Output the (x, y) coordinate of the center of the cell containing the given text.  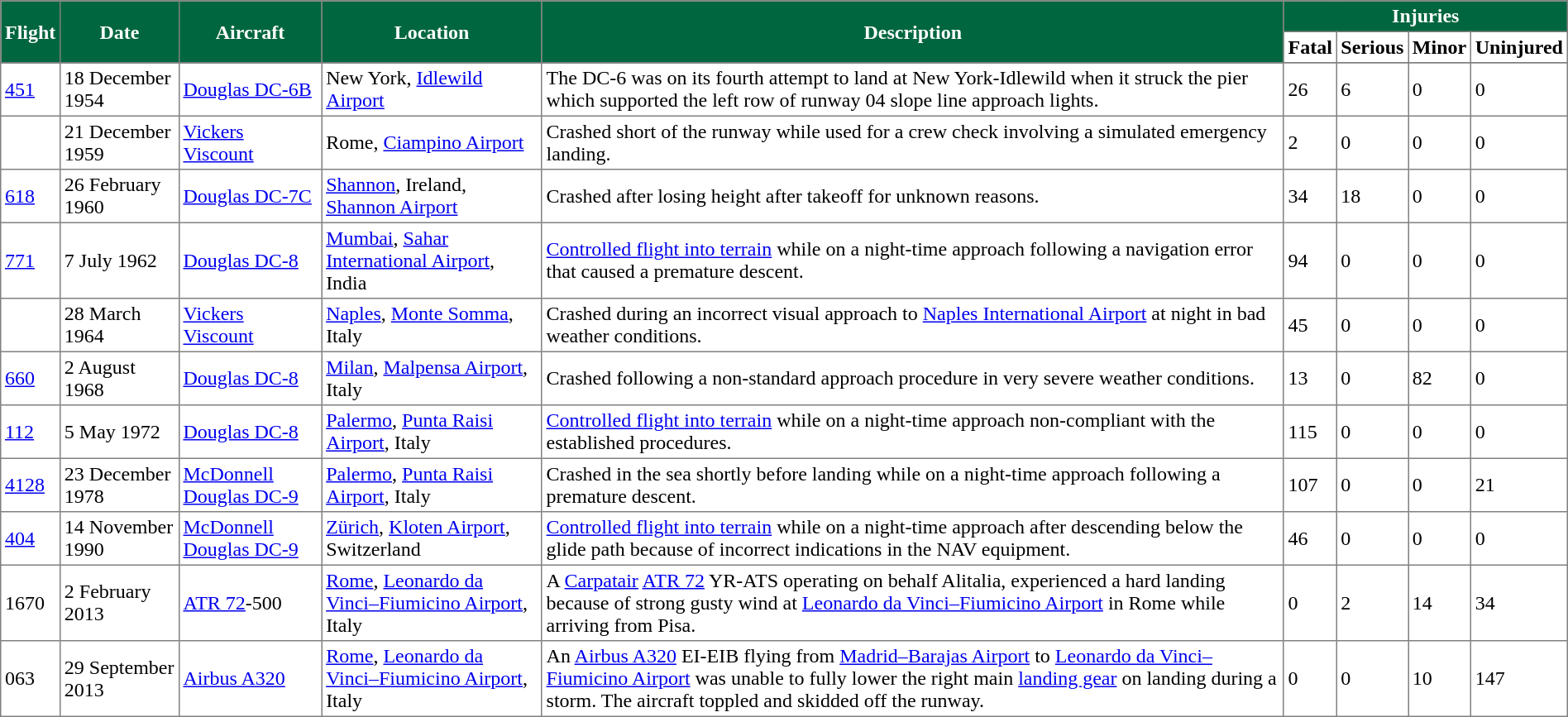
107 (1310, 485)
26 February 1960 (120, 196)
Aircraft (250, 31)
28 March 1964 (120, 325)
618 (31, 196)
Uninjured (1518, 47)
147 (1518, 679)
Douglas DC-6B (250, 89)
Naples, Monte Somma, Italy (432, 325)
21 (1518, 485)
451 (31, 89)
Flight (31, 31)
5 May 1972 (120, 432)
Crashed short of the runway while used for a crew check involving a simulated emergency landing. (913, 142)
7 July 1962 (120, 261)
Milan, Malpensa Airport, Italy (432, 378)
063 (31, 679)
Rome, Ciampino Airport (432, 142)
Minor (1440, 47)
Zürich, Kloten Airport, Switzerland (432, 538)
Crashed following a non-standard approach procedure in very severe weather conditions. (913, 378)
2 February 2013 (120, 603)
21 December 1959 (120, 142)
45 (1310, 325)
Airbus A320 (250, 679)
Fatal (1310, 47)
771 (31, 261)
Controlled flight into terrain while on a night-time approach non-compliant with the established procedures. (913, 432)
6 (1373, 89)
26 (1310, 89)
13 (1310, 378)
112 (31, 432)
29 September 2013 (120, 679)
2 August 1968 (120, 378)
94 (1310, 261)
82 (1440, 378)
18 December 1954 (120, 89)
1670 (31, 603)
Crashed in the sea shortly before landing while on a night-time approach following a premature descent. (913, 485)
Controlled flight into terrain while on a night-time approach following a navigation error that caused a premature descent. (913, 261)
Injuries (1426, 17)
New York, Idlewild Airport (432, 89)
Shannon, Ireland, Shannon Airport (432, 196)
Date (120, 31)
10 (1440, 679)
ATR 72-500 (250, 603)
404 (31, 538)
18 (1373, 196)
115 (1310, 432)
23 December 1978 (120, 485)
Description (913, 31)
Mumbai, Sahar International Airport, India (432, 261)
660 (31, 378)
4128 (31, 485)
Douglas DC-7C (250, 196)
Crashed during an incorrect visual approach to Naples International Airport at night in bad weather conditions. (913, 325)
Serious (1373, 47)
Location (432, 31)
46 (1310, 538)
14 November 1990 (120, 538)
14 (1440, 603)
Crashed after losing height after takeoff for unknown reasons. (913, 196)
